Provide the [X, Y] coordinate of the cell's center where the given text is located.  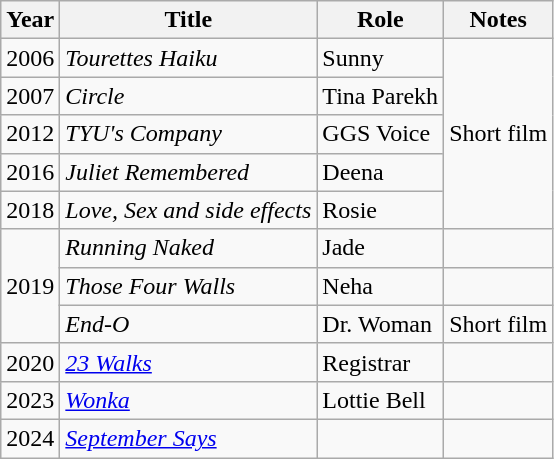
Those Four Walls [188, 286]
2012 [30, 134]
2006 [30, 58]
Title [188, 20]
Juliet Remembered [188, 172]
Wonka [188, 400]
September Says [188, 438]
23 Walks [188, 362]
2020 [30, 362]
Registrar [380, 362]
Dr. Woman [380, 324]
Rosie [380, 210]
Role [380, 20]
Running Naked [188, 248]
Tina Parekh [380, 96]
GGS Voice [380, 134]
Circle [188, 96]
2018 [30, 210]
2024 [30, 438]
Lottie Bell [380, 400]
Jade [380, 248]
Year [30, 20]
Deena [380, 172]
TYU's Company [188, 134]
2023 [30, 400]
Notes [498, 20]
Tourettes Haiku [188, 58]
2019 [30, 286]
End-O [188, 324]
2016 [30, 172]
Sunny [380, 58]
Neha [380, 286]
Love, Sex and side effects [188, 210]
2007 [30, 96]
